Detect which cell encompasses the target text, then output its (x, y) center coordinate. 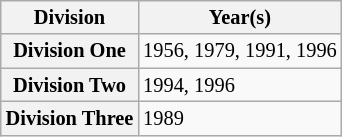
1956, 1979, 1991, 1996 (240, 51)
1989 (240, 118)
Year(s) (240, 17)
Division Two (70, 85)
Division One (70, 51)
1994, 1996 (240, 85)
Division (70, 17)
Division Three (70, 118)
